Output the (x, y) coordinate of the center of the cell containing the given text.  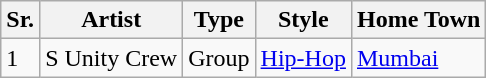
Style (303, 20)
1 (20, 58)
Mumbai (418, 58)
Sr. (20, 20)
Artist (112, 20)
S Unity Crew (112, 58)
Type (219, 20)
Hip-Hop (303, 58)
Group (219, 58)
Home Town (418, 20)
